Output the [X, Y] coordinate of the center of the cell containing the given text.  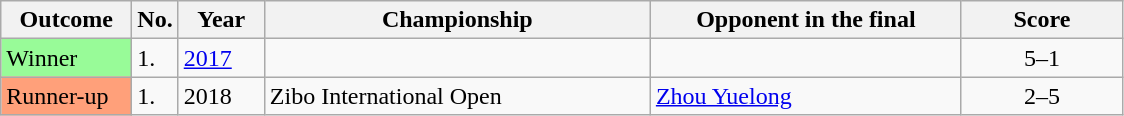
Outcome [66, 20]
No. [155, 20]
Opponent in the final [806, 20]
Score [1042, 20]
2017 [221, 58]
Winner [66, 58]
Runner-up [66, 96]
Zibo International Open [457, 96]
2018 [221, 96]
2–5 [1042, 96]
Year [221, 20]
Championship [457, 20]
Zhou Yuelong [806, 96]
5–1 [1042, 58]
